Return [x, y] of the center of cell containing provided text 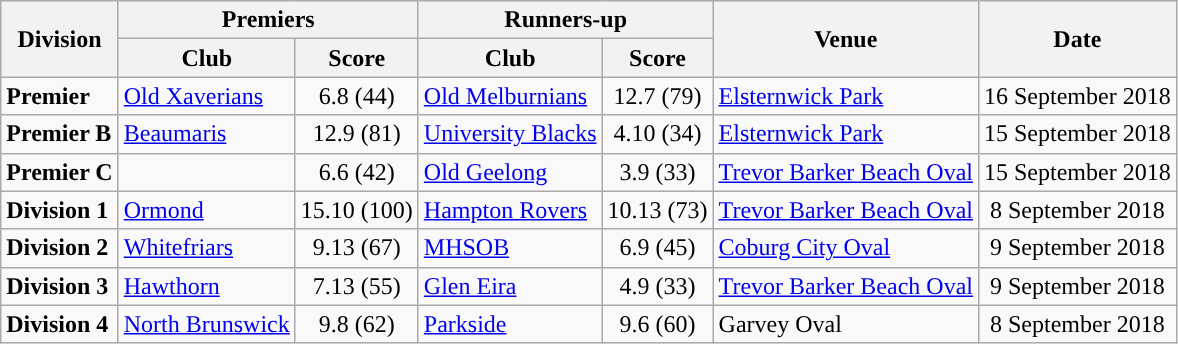
9.6 (60) [658, 324]
3.9 (33) [658, 172]
4.10 (34) [658, 134]
Division 2 [60, 248]
Old Melburnians [510, 96]
Coburg City Oval [846, 248]
Division 3 [60, 286]
Garvey Oval [846, 324]
Premier [60, 96]
6.8 (44) [356, 96]
16 September 2018 [1077, 96]
6.9 (45) [658, 248]
Beaumaris [206, 134]
Venue [846, 39]
Date [1077, 39]
Whitefriars [206, 248]
12.9 (81) [356, 134]
Premiers [268, 20]
Old Geelong [510, 172]
North Brunswick [206, 324]
Division [60, 39]
Runners-up [566, 20]
9.8 (62) [356, 324]
4.9 (33) [658, 286]
12.7 (79) [658, 96]
Ormond [206, 210]
Hampton Rovers [510, 210]
Hawthorn [206, 286]
Glen Eira [510, 286]
Division 1 [60, 210]
Parkside [510, 324]
10.13 (73) [658, 210]
Division 4 [60, 324]
MHSOB [510, 248]
Premier C [60, 172]
University Blacks [510, 134]
Old Xaverians [206, 96]
7.13 (55) [356, 286]
9.13 (67) [356, 248]
15.10 (100) [356, 210]
Premier B [60, 134]
6.6 (42) [356, 172]
